Return [X, Y] of the center of cell containing provided text 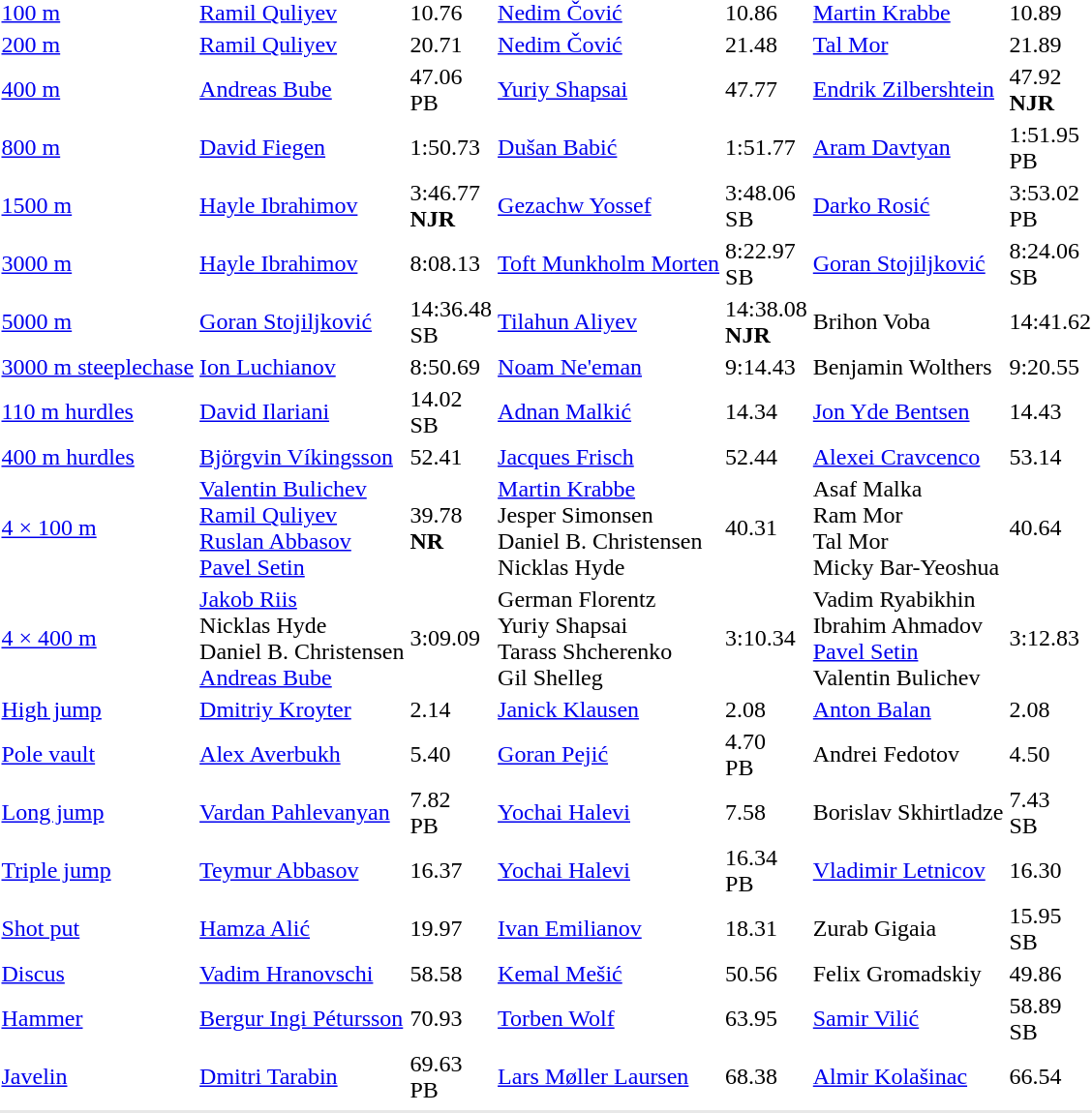
7.82PB [451, 813]
400 m [98, 89]
68.38 [767, 1076]
Dmitri Tarabin [302, 1076]
Hamza Alić [302, 929]
52.44 [767, 457]
Almir Kolašinac [908, 1076]
4 × 100 m [98, 528]
14.02SB [451, 412]
Jakob RiisNicklas HydeDaniel B. ChristensenAndreas Bube [302, 639]
1:51.77 [767, 147]
Tilahun Aliyev [609, 321]
800 m [98, 147]
8:22.97SB [767, 263]
2.08 [767, 709]
58.58 [451, 974]
Goran Pejić [609, 755]
Felix Gromadskiy [908, 974]
Long jump [98, 813]
Anton Balan [908, 709]
2.14 [451, 709]
Teymur Abbasov [302, 871]
3:46.77NJR [451, 205]
3:10.34 [767, 639]
47.77 [767, 89]
5000 m [98, 321]
Brihon Voba [908, 321]
21.48 [767, 45]
Discus [98, 974]
Borislav Skhirtladze [908, 813]
1500 m [98, 205]
Ivan Emilianov [609, 929]
Valentin BulichevRamil QuliyevRuslan AbbasovPavel Setin [302, 528]
Jacques Frisch [609, 457]
Endrik Zilbershtein [908, 89]
Martin KrabbeJesper SimonsenDaniel B. ChristensenNicklas Hyde [609, 528]
Gezachw Yossef [609, 205]
14:36.48SB [451, 321]
39.78NR [451, 528]
52.41 [451, 457]
3000 m [98, 263]
Hammer [98, 1018]
Shot put [98, 929]
69.63PB [451, 1076]
Triple jump [98, 871]
David Ilariani [302, 412]
Vadim Hranovschi [302, 974]
14:38.08NJR [767, 321]
Tal Mor [908, 45]
Toft Munkholm Morten [609, 263]
Darko Rosić [908, 205]
18.31 [767, 929]
50.56 [767, 974]
Alex Averbukh [302, 755]
1:50.73 [451, 147]
8:08.13 [451, 263]
63.95 [767, 1018]
Jon Yde Bentsen [908, 412]
20.71 [451, 45]
14.34 [767, 412]
3:48.06SB [767, 205]
Dmitriy Kroyter [302, 709]
Adnan Malkić [609, 412]
Benjamin Wolthers [908, 367]
8:50.69 [451, 367]
Andreas Bube [302, 89]
Janick Klausen [609, 709]
Samir Vilić [908, 1018]
Ion Luchianov [302, 367]
9:14.43 [767, 367]
Lars Møller Laursen [609, 1076]
Noam Ne'eman [609, 367]
David Fiegen [302, 147]
16.37 [451, 871]
3:09.09 [451, 639]
110 m hurdles [98, 412]
Asaf MalkaRam MorTal MorMicky Bar-Yeoshua [908, 528]
Björgvin Víkingsson [302, 457]
70.93 [451, 1018]
Alexei Cravcenco [908, 457]
Javelin [98, 1076]
Pole vault [98, 755]
High jump [98, 709]
16.34PB [767, 871]
Dušan Babić [609, 147]
Kemal Mešić [609, 974]
Vladimir Letnicov [908, 871]
Torben Wolf [609, 1018]
4 × 400 m [98, 639]
3000 m steeplechase [98, 367]
19.97 [451, 929]
German FlorentzYuriy ShapsaiTarass ShcherenkoGil Shelleg [609, 639]
47.06PB [451, 89]
40.31 [767, 528]
7.58 [767, 813]
Aram Davtyan [908, 147]
Bergur Ingi Pétursson [302, 1018]
4.70PB [767, 755]
Ramil Quliyev [302, 45]
Vardan Pahlevanyan [302, 813]
Andrei Fedotov [908, 755]
Vadim RyabikhinIbrahim AhmadovPavel SetinValentin Bulichev [908, 639]
5.40 [451, 755]
200 m [98, 45]
400 m hurdles [98, 457]
Yuriy Shapsai [609, 89]
Nedim Čović [609, 45]
Zurab Gigaia [908, 929]
